Return (x, y) of the center of cell containing provided text 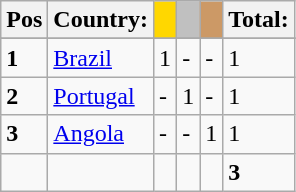
Portugal (101, 96)
Pos (24, 20)
Country: (101, 20)
2 (24, 96)
Angola (101, 134)
Total: (259, 20)
Brazil (101, 58)
